Extract the [X, Y] coordinate from the center of the cell holding the provided text.  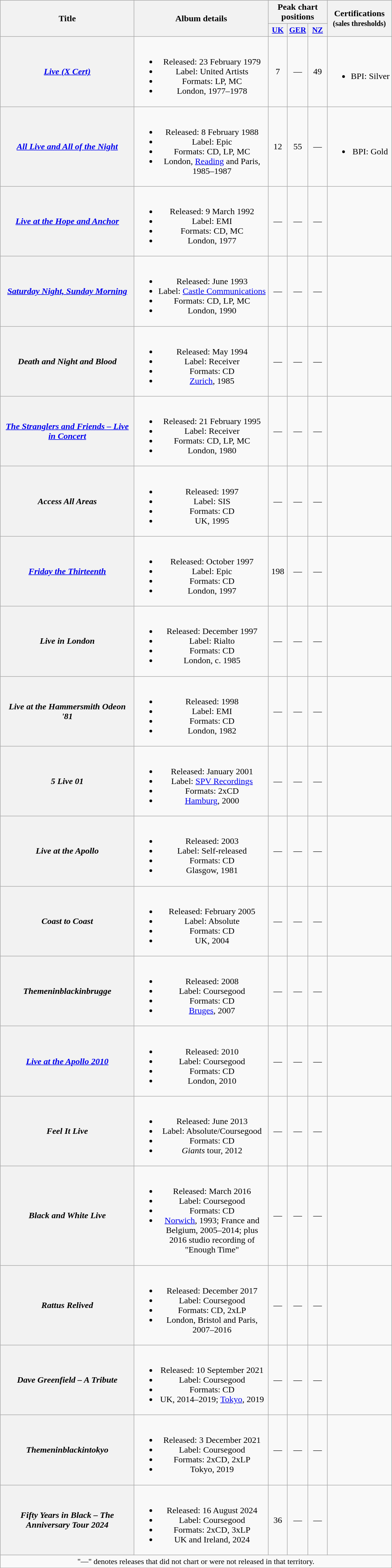
The Stranglers and Friends – Live in Concert [67, 431]
Live at the Apollo [67, 851]
Peak chart positions [298, 12]
Live in London [67, 641]
All Live and All of the Night [67, 146]
Released: 16 August 2024Label: CoursegoodFormats: 2xCD, 3xLPUK and Ireland, 2024 [201, 1520]
Released: May 1994Label: ReceiverFormats: CDZurich, 1985 [201, 361]
Released: 2008Label: CoursegoodFormats: CDBruges, 2007 [201, 991]
Access All Areas [67, 501]
UK [278, 30]
Released: June 2013Label: Absolute/CoursegoodFormats: CDGiants tour, 2012 [201, 1131]
Released: October 1997Label: EpicFormats: CDLondon, 1997 [201, 571]
Themeninblackinbrugge [67, 991]
55 [297, 146]
Released: December 1997Label: RialtoFormats: CDLondon, c. 1985 [201, 641]
Released: 21 February 1995Label: ReceiverFormats: CD, LP, MCLondon, 1980 [201, 431]
Rattus Relived [67, 1305]
Live at the Hope and Anchor [67, 221]
198 [278, 571]
Live at the Apollo 2010 [67, 1061]
Released: June 1993Label: Castle CommunicationsFormats: CD, LP, MCLondon, 1990 [201, 291]
Released: February 2005Label: AbsoluteFormats: CDUK, 2004 [201, 921]
36 [278, 1520]
BPI: Silver [359, 71]
5 Live 01 [67, 781]
Fifty Years in Black – The Anniversary Tour 2024 [67, 1520]
Dave Greenfield – A Tribute [67, 1380]
Themeninblackintokyo [67, 1450]
BPI: Gold [359, 146]
Released: 2003Label: Self-releasedFormats: CDGlasgow, 1981 [201, 851]
Released: 10 September 2021Label: CoursegoodFormats: CDUK, 2014–2019; Tokyo, 2019 [201, 1380]
Released: 2010Label: CoursegoodFormats: CDLondon, 2010 [201, 1061]
Released: 3 December 2021Label: CoursegoodFormats: 2xCD, 2xLPTokyo, 2019 [201, 1450]
Released: 9 March 1992Label: EMIFormats: CD, MCLondon, 1977 [201, 221]
Title [67, 19]
Live at the Hammersmith Odeon '81 [67, 711]
7 [278, 71]
Friday the Thirteenth [67, 571]
Feel It Live [67, 1131]
Released: January 2001Label: SPV RecordingsFormats: 2xCDHamburg, 2000 [201, 781]
Black and White Live [67, 1215]
Released: 1998Label: EMIFormats: CDLondon, 1982 [201, 711]
Released: 1997Label: SISFormats: CDUK, 1995 [201, 501]
Released: 8 February 1988Label: EpicFormats: CD, LP, MCLondon, Reading and Paris, 1985–1987 [201, 146]
Released: March 2016Label: CoursegoodFormats: CDNorwich, 1993; France and Belgium, 2005–2014; plus 2016 studio recording of "Enough Time" [201, 1215]
Live (X Cert) [67, 71]
Released: December 2017Label: CoursegoodFormats: CD, 2xLPLondon, Bristol and Paris, 2007–2016 [201, 1305]
GER [297, 30]
Death and Night and Blood [67, 361]
"—" denotes releases that did not chart or were not released in that territory. [196, 1562]
49 [318, 71]
Coast to Coast [67, 921]
Released: 23 February 1979Label: United ArtistsFormats: LP, MCLondon, 1977–1978 [201, 71]
Saturday Night, Sunday Morning [67, 291]
NZ [318, 30]
Album details [201, 19]
12 [278, 146]
Certifications(sales thresholds) [359, 19]
